Locate the cell with the specified text and output its [x, y] center coordinate. 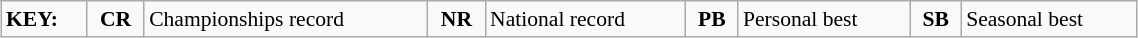
Personal best [824, 19]
Seasonal best [1049, 19]
KEY: [44, 19]
Championships record [286, 19]
CR [116, 19]
SB [936, 19]
PB [712, 19]
NR [456, 19]
National record [586, 19]
